Locate the cell with the specified text and output its (X, Y) center coordinate. 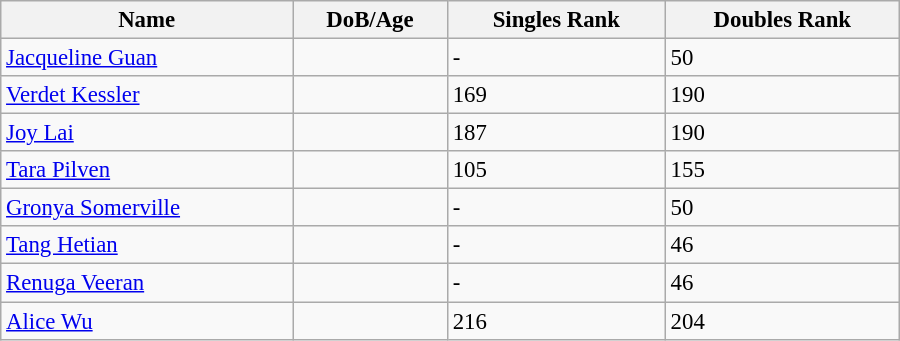
169 (556, 95)
DoB/Age (370, 20)
187 (556, 133)
Name (147, 20)
Renuga Veeran (147, 283)
Tang Hetian (147, 245)
Tara Pilven (147, 170)
Doubles Rank (782, 20)
Alice Wu (147, 321)
Verdet Kessler (147, 95)
Gronya Somerville (147, 208)
155 (782, 170)
204 (782, 321)
Singles Rank (556, 20)
216 (556, 321)
Jacqueline Guan (147, 58)
105 (556, 170)
Joy Lai (147, 133)
